Return [X, Y] of the center of cell containing provided text 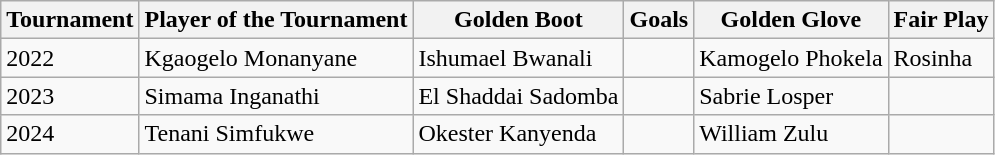
Kamogelo Phokela [791, 58]
Golden Boot [518, 20]
2024 [70, 134]
William Zulu [791, 134]
Golden Glove [791, 20]
2022 [70, 58]
Sabrie Losper [791, 96]
Fair Play [941, 20]
Ishumael Bwanali [518, 58]
Tournament [70, 20]
El Shaddai Sadomba [518, 96]
Simama Inganathi [276, 96]
Kgaogelo Monanyane [276, 58]
Okester Kanyenda [518, 134]
Player of the Tournament [276, 20]
Goals [659, 20]
Rosinha [941, 58]
Tenani Simfukwe [276, 134]
2023 [70, 96]
